Pinpoint the cell where the given text exists, returning its (X, Y) midpoint coordinate. 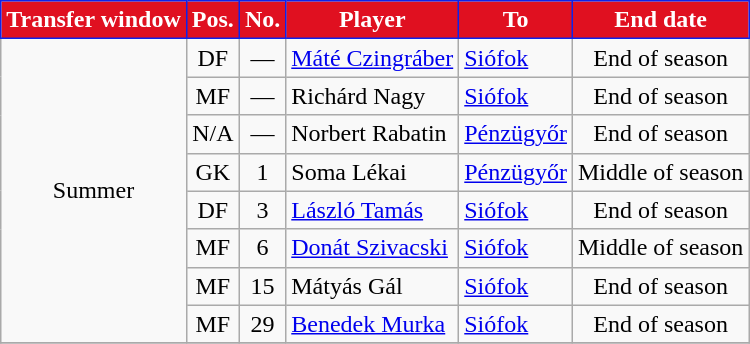
Soma Lékai (372, 172)
Player (372, 20)
N/A (212, 134)
Transfer window (94, 20)
Donát Szivacski (372, 248)
GK (212, 172)
No. (262, 20)
Benedek Murka (372, 324)
1 (262, 172)
End date (660, 20)
29 (262, 324)
6 (262, 248)
To (516, 20)
László Tamás (372, 210)
Richárd Nagy (372, 96)
Mátyás Gál (372, 286)
Pos. (212, 20)
Norbert Rabatin (372, 134)
15 (262, 286)
Máté Czingráber (372, 58)
3 (262, 210)
Summer (94, 191)
